From the cell containing the given text, extract its center point as (X, Y) coordinate. 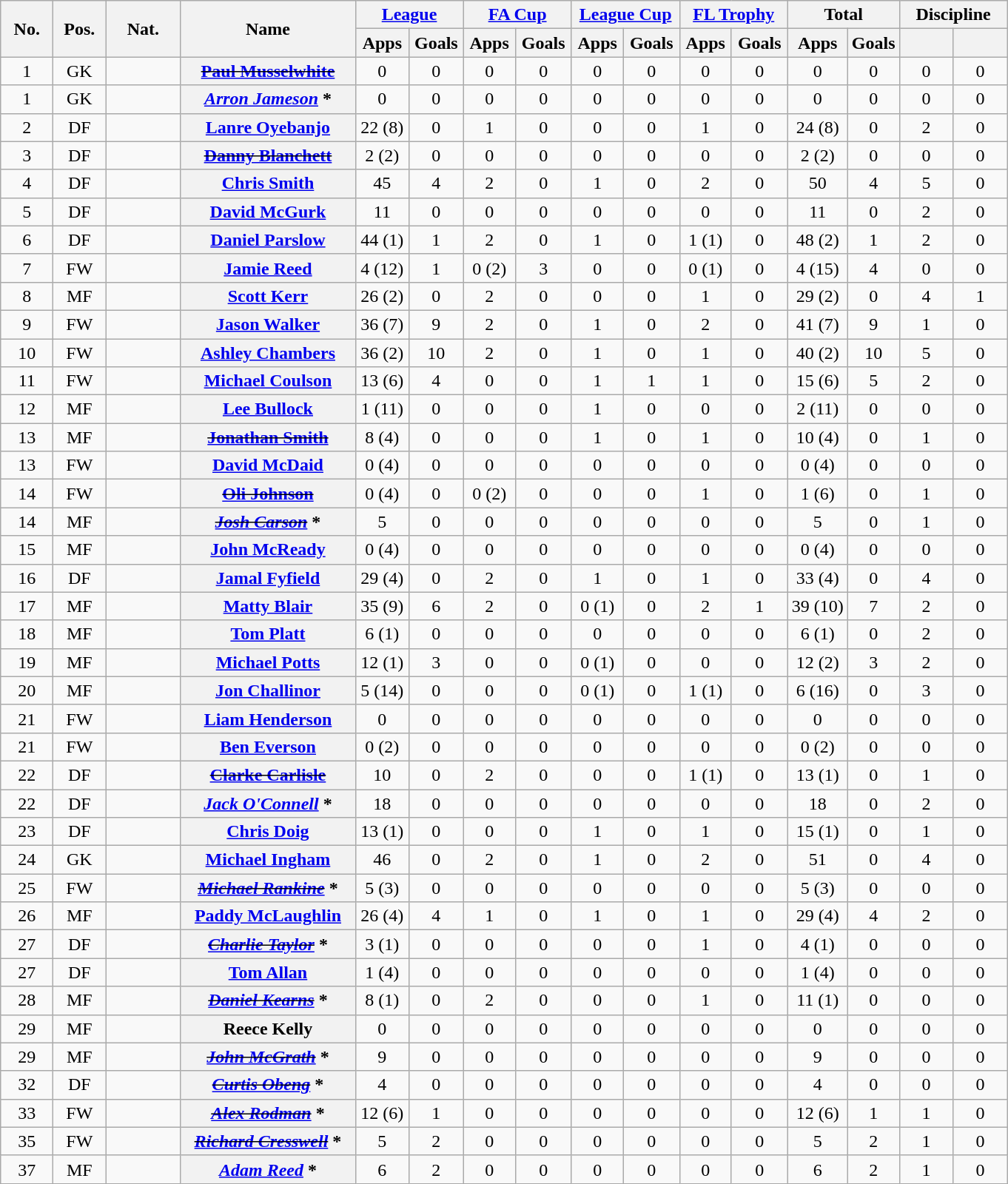
David McDaid (268, 465)
Scott Kerr (268, 296)
40 (2) (817, 353)
Chris Smith (268, 184)
35 (9) (382, 606)
Michael Coulson (268, 381)
48 (2) (817, 240)
10 (4) (817, 437)
12 (27, 409)
36 (7) (382, 324)
4 (15) (817, 268)
Ben Everson (268, 747)
15 (27, 550)
Richard Cresswell * (268, 1141)
John McGrath * (268, 1057)
15 (1) (817, 832)
1 (11) (382, 409)
37 (27, 1169)
Lee Bullock (268, 409)
Curtis Obeng * (268, 1085)
6 (16) (817, 690)
Daniel Parslow (268, 240)
League (409, 15)
24 (27, 860)
8 (4) (382, 437)
4 (12) (382, 268)
36 (2) (382, 353)
41 (7) (817, 324)
Reece Kelly (268, 1029)
Alex Rodman * (268, 1113)
32 (27, 1085)
John McReady (268, 550)
22 (8) (382, 127)
Paul Musselwhite (268, 71)
Michael Rankine * (268, 888)
51 (817, 860)
Total (844, 15)
35 (27, 1141)
15 (6) (817, 381)
25 (27, 888)
Jonathan Smith (268, 437)
26 (4) (382, 916)
David McGurk (268, 212)
Arron Jameson * (268, 99)
Josh Carson * (268, 522)
8 (27, 296)
Tom Platt (268, 634)
Ashley Chambers (268, 353)
8 (1) (382, 1000)
20 (27, 690)
Danny Blanchett (268, 155)
Liam Henderson (268, 719)
Name (268, 29)
1 (6) (817, 494)
Michael Ingham (268, 860)
28 (27, 1000)
Jason Walker (268, 324)
13 (6) (382, 381)
26 (27, 916)
2 (11) (817, 409)
Lanre Oyebanjo (268, 127)
Charlie Taylor * (268, 944)
Discipline (953, 15)
Jamal Fyfield (268, 578)
4 (1) (817, 944)
46 (382, 860)
Chris Doig (268, 832)
45 (382, 184)
Jamie Reed (268, 268)
12 (1) (382, 662)
Clarke Carlisle (268, 775)
24 (8) (817, 127)
Paddy McLaughlin (268, 916)
FL Trophy (733, 15)
19 (27, 662)
50 (817, 184)
Oli Johnson (268, 494)
FA Cup (517, 15)
Adam Reed * (268, 1169)
12 (2) (817, 662)
5 (14) (382, 690)
17 (27, 606)
16 (27, 578)
33 (27, 1113)
Tom Allan (268, 972)
League Cup (625, 15)
3 (1) (382, 944)
Nat. (144, 29)
Daniel Kearns * (268, 1000)
29 (2) (817, 296)
No. (27, 29)
44 (1) (382, 240)
26 (2) (382, 296)
Matty Blair (268, 606)
39 (10) (817, 606)
Jon Challinor (268, 690)
23 (27, 832)
Michael Potts (268, 662)
Jack O'Connell * (268, 803)
11 (1) (817, 1000)
Pos. (80, 29)
33 (4) (817, 578)
